Provide the [x, y] coordinate of the cell's center where the given text is located.  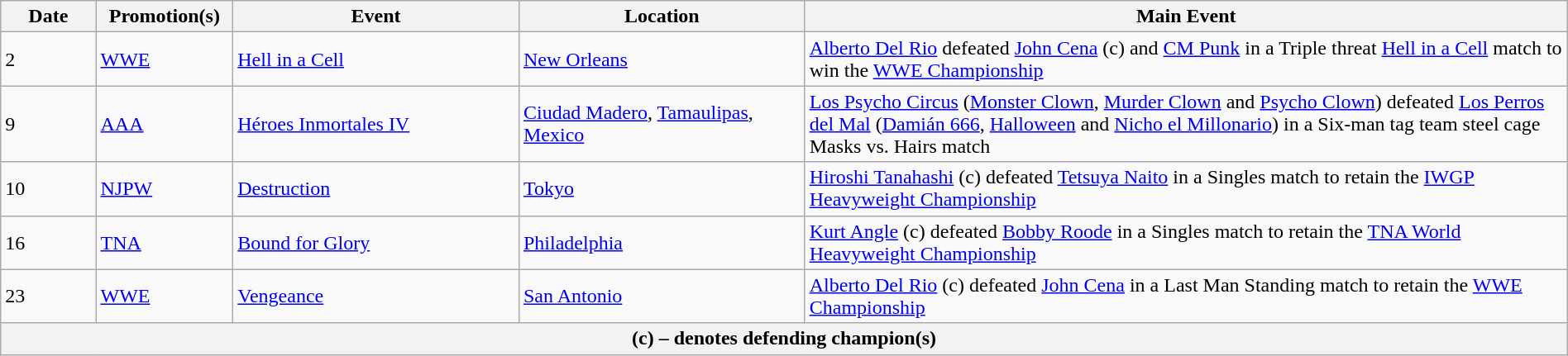
Vengeance [376, 296]
New Orleans [662, 59]
Bound for Glory [376, 243]
(c) – denotes defending champion(s) [784, 339]
23 [48, 296]
Destruction [376, 188]
Hiroshi Tanahashi (c) defeated Tetsuya Naito in a Singles match to retain the IWGP Heavyweight Championship [1186, 188]
Alberto Del Rio defeated John Cena (c) and CM Punk in a Triple threat Hell in a Cell match to win the WWE Championship [1186, 59]
Héroes Inmortales IV [376, 124]
Philadelphia [662, 243]
2 [48, 59]
AAA [165, 124]
Date [48, 17]
Main Event [1186, 17]
NJPW [165, 188]
Alberto Del Rio (c) defeated John Cena in a Last Man Standing match to retain the WWE Championship [1186, 296]
9 [48, 124]
Promotion(s) [165, 17]
Kurt Angle (c) defeated Bobby Roode in a Singles match to retain the TNA World Heavyweight Championship [1186, 243]
Hell in a Cell [376, 59]
10 [48, 188]
San Antonio [662, 296]
Tokyo [662, 188]
Ciudad Madero, Tamaulipas, Mexico [662, 124]
Location [662, 17]
16 [48, 243]
TNA [165, 243]
Event [376, 17]
